Pinpoint the cell where the given text exists, returning its [X, Y] midpoint coordinate. 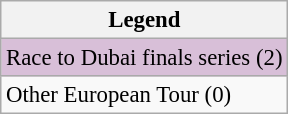
Race to Dubai finals series (2) [144, 58]
Legend [144, 20]
Other European Tour (0) [144, 95]
